Locate the cell with the specified text and output its (x, y) center coordinate. 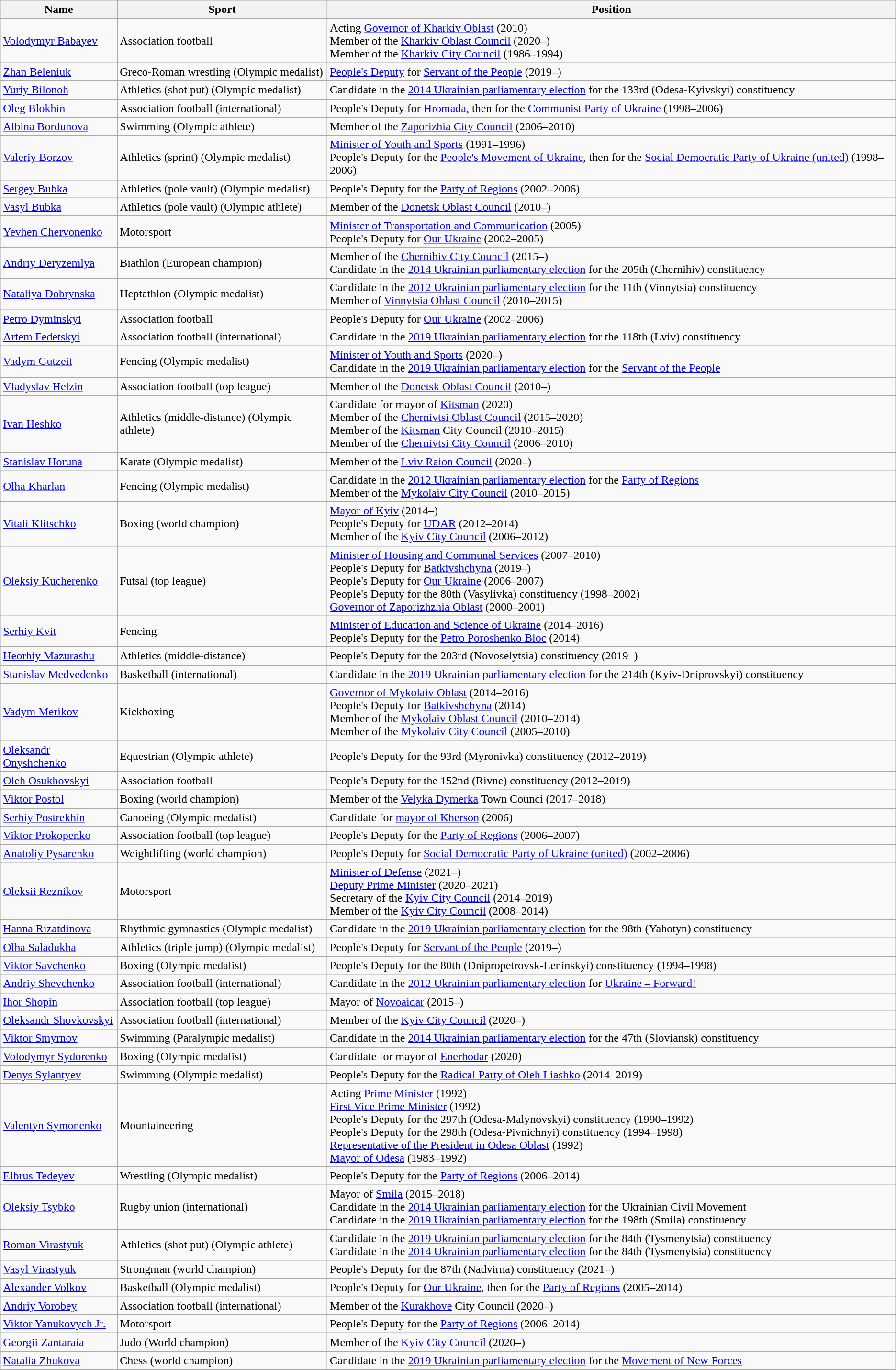
Georgii Zantaraia (59, 1342)
Olha Kharlan (59, 487)
Minister of Defense (2021–)Deputy Prime Minister (2020–2021)Secretary of the Kyiv City Council (2014–2019)Member of the Kyiv City Council (2008–2014) (612, 892)
Athletics (sprint) (Olympic medalist) (222, 158)
Yevhen Chervonenko (59, 232)
Oleksandr Onyshchenko (59, 756)
Stanislav Horuna (59, 462)
Albina Bordunova (59, 126)
Athletics (middle-distance) (Olympic athlete) (222, 424)
Vasyl Virastyuk (59, 1269)
Kickboxing (222, 712)
Nataliya Dobrynska (59, 294)
Elbrus Tedeyev (59, 1176)
Yuriy Bilonoh (59, 90)
Valeriy Borzov (59, 158)
Rugby union (international) (222, 1207)
People's Deputy for Social Democratic Party of Ukraine (united) (2002–2006) (612, 854)
Member of the Lviv Raion Council (2020–) (612, 462)
People's Deputy for the 152nd (Rivne) constituency (2012–2019) (612, 781)
Viktor Yanukovych Jr. (59, 1324)
Athletics (triple jump) (Olympic medalist) (222, 947)
Candidate in the 2019 Ukrainian parliamentary election for the 98th (Yahotyn) constituency (612, 929)
Sergey Bubka (59, 189)
Ivan Heshko (59, 424)
Petro Dyminskyi (59, 318)
Name (59, 10)
Alexander Volkov (59, 1288)
Andriy Deryzemlya (59, 262)
Oleksii Reznikov (59, 892)
Zhan Beleniuk (59, 72)
Candidate for mayor of Enerhodar (2020) (612, 1056)
Oleksiy Kucherenko (59, 581)
Athletics (middle-distance) (222, 656)
Stanislav Medvedenko (59, 674)
Olha Saladukha (59, 947)
Candidate in the 2019 Ukrainian parliamentary election for the 214th (Kyiv-Dniprovskyi) constituency (612, 674)
Sport (222, 10)
Heptathlon (Olympic medalist) (222, 294)
Viktor Smyrnov (59, 1038)
Artem Fedetskyi (59, 337)
People's Deputy for the 203rd (Novoselytsia) constituency (2019–) (612, 656)
People's Deputy for the Radical Party of Oleh Liashko (2014–2019) (612, 1075)
Volodymyr Babayev (59, 41)
Vladyslav Helzin (59, 386)
Member of the Chernihiv City Council (2015–)Candidate in the 2014 Ukrainian parliamentary election for the 205th (Chernihiv) constituency (612, 262)
Viktor Postol (59, 799)
Heorhiy Mazurashu (59, 656)
Oleg Blokhin (59, 108)
People's Deputy for the 80th (Dnipropetrovsk-Leninskyi) constituency (1994–1998) (612, 965)
Karate (Olympic medalist) (222, 462)
Athletics (shot put) (Olympic medalist) (222, 90)
Anatoliy Pysarenko (59, 854)
Greco-Roman wrestling (Olympic medalist) (222, 72)
Rhythmic gymnastics (Olympic medalist) (222, 929)
People's Deputy for Our Ukraine, then for the Party of Regions (2005–2014) (612, 1288)
Vadym Gutzeit (59, 362)
Roman Virastyuk (59, 1244)
Judo (World champion) (222, 1342)
Minister of Youth and Sports (2020–)Candidate in the 2019 Ukrainian parliamentary election for the Servant of the People (612, 362)
Candidate in the 2012 Ukrainian parliamentary election for the Party of RegionsMember of the Mykolaiv City Council (2010–2015) (612, 487)
Vadym Merikov (59, 712)
Candidate in the 2019 Ukrainian parliamentary election for the Movement of New Forces (612, 1360)
Futsal (top league) (222, 581)
Swimming (Olympic athlete) (222, 126)
Candidate for mayor of Kherson (2006) (612, 817)
Athletics (pole vault) (Olympic medalist) (222, 189)
Member of the Velyka Dymerka Town Counci (2017–2018) (612, 799)
Viktor Prokopenko (59, 836)
Equestrian (Olympic athlete) (222, 756)
Member of the Kurakhove City Council (2020–) (612, 1306)
Oleh Osukhovskyi (59, 781)
Andriy Vorobey (59, 1306)
Swimming (Olympic medalist) (222, 1075)
People's Deputy for Hromada, then for the Communist Party of Ukraine (1998–2006) (612, 108)
Basketball (Olympic medalist) (222, 1288)
Valentyn Symonenko (59, 1125)
Biathlon (European champion) (222, 262)
Serhiy Postrekhin (59, 817)
Mayor of Kyiv (2014–)People's Deputy for UDAR (2012–2014)Member of the Kyiv City Council (2006–2012) (612, 524)
People's Deputy for the 87th (Nadvirna) constituency (2021–) (612, 1269)
People's Deputy for Our Ukraine (2002–2006) (612, 318)
People's Deputy for the Party of Regions (2006–2007) (612, 836)
Denys Sylantyev (59, 1075)
Andriy Shevchenko (59, 984)
Vitali Klitschko (59, 524)
Swimming (Paralympic medalist) (222, 1038)
Fencing (222, 631)
Weightlifting (world champion) (222, 854)
Wrestling (Olympic medalist) (222, 1176)
Canoeing (Olympic medalist) (222, 817)
Candidate in the 2014 Ukrainian parliamentary election for the 133rd (Odesa-Kyivskyi) constituency (612, 90)
Viktor Savchenko (59, 965)
Minister of Education and Science of Ukraine (2014–2016)People's Deputy for the Petro Poroshenko Bloc (2014) (612, 631)
Basketball (international) (222, 674)
Volodymyr Sydorenko (59, 1056)
Mountaineering (222, 1125)
Strongman (world champion) (222, 1269)
Position (612, 10)
Oleksandr Shovkovskyi (59, 1020)
Minister of Transportation and Communication (2005)People's Deputy for Our Ukraine (2002–2005) (612, 232)
Ihor Shopin (59, 1002)
Serhiy Kvit (59, 631)
People's Deputy for the Party of Regions (2002–2006) (612, 189)
Candidate in the 2014 Ukrainian parliamentary election for the 47th (Sloviansk) constituency (612, 1038)
People's Deputy for the 93rd (Myronivka) constituency (2012–2019) (612, 756)
Natalia Zhukova (59, 1360)
Acting Governor of Kharkiv Oblast (2010)Member of the Kharkiv Oblast Council (2020–)Member of the Kharkiv City Council (1986–1994) (612, 41)
Hanna Rizatdinova (59, 929)
Candidate in the 2012 Ukrainian parliamentary election for the 11th (Vinnytsia) constituencyMember of Vinnytsia Oblast Council (2010–2015) (612, 294)
Member of the Zaporizhia City Council (2006–2010) (612, 126)
Candidate in the 2012 Ukrainian parliamentary election for Ukraine – Forward! (612, 984)
Chess (world champion) (222, 1360)
Athletics (pole vault) (Olympic athlete) (222, 207)
Athletics (shot put) (Olympic athlete) (222, 1244)
Mayor of Novoaidar (2015–) (612, 1002)
Vasyl Bubka (59, 207)
Candidate in the 2019 Ukrainian parliamentary election for the 118th (Lviv) constituency (612, 337)
Oleksiy Tsybko (59, 1207)
